Return (x, y) of the center of cell containing provided text 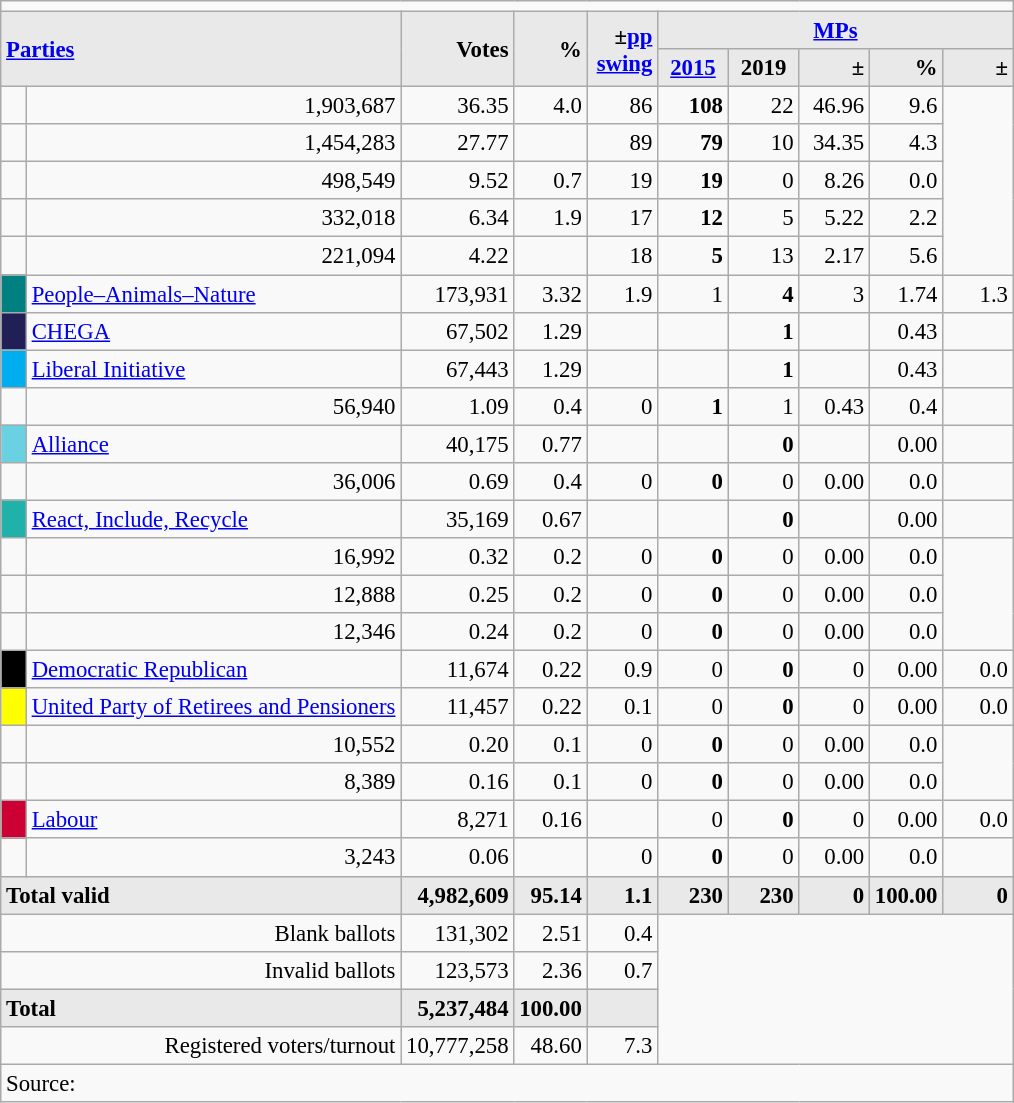
React, Include, Recycle (213, 519)
0.77 (550, 444)
8,271 (458, 820)
5.6 (906, 256)
0.20 (458, 745)
0.69 (458, 482)
2019 (764, 68)
Parties (201, 50)
35,169 (458, 519)
0.24 (458, 632)
89 (622, 143)
2.36 (550, 970)
6.34 (458, 219)
221,094 (213, 256)
Votes (458, 50)
48.60 (550, 1046)
95.14 (550, 895)
1.09 (458, 406)
Total valid (201, 895)
United Party of Retirees and Pensioners (213, 707)
People–Animals–Nature (213, 294)
Registered voters/turnout (201, 1046)
1.74 (906, 294)
498,549 (213, 181)
0.67 (550, 519)
0.06 (458, 858)
40,175 (458, 444)
1.3 (978, 294)
67,443 (458, 369)
173,931 (458, 294)
12 (694, 219)
Source: (508, 1083)
9.52 (458, 181)
1,454,283 (213, 143)
123,573 (458, 970)
10 (764, 143)
7.3 (622, 1046)
Invalid ballots (201, 970)
9.6 (906, 106)
18 (622, 256)
36.35 (458, 106)
Democratic Republican (213, 670)
4.0 (550, 106)
2.2 (906, 219)
12,346 (213, 632)
16,992 (213, 557)
332,018 (213, 219)
Blank ballots (201, 933)
86 (622, 106)
2015 (694, 68)
11,457 (458, 707)
2.51 (550, 933)
MPs (836, 31)
Liberal Initiative (213, 369)
1,903,687 (213, 106)
3.32 (550, 294)
Total (201, 1008)
Alliance (213, 444)
79 (694, 143)
Labour (213, 820)
22 (764, 106)
8,389 (213, 782)
4 (764, 294)
4.22 (458, 256)
0.9 (622, 670)
1.1 (622, 895)
5,237,484 (458, 1008)
67,502 (458, 331)
108 (694, 106)
3 (834, 294)
5.22 (834, 219)
3,243 (213, 858)
2.17 (834, 256)
8.26 (834, 181)
46.96 (834, 106)
4,982,609 (458, 895)
10,777,258 (458, 1046)
131,302 (458, 933)
17 (622, 219)
36,006 (213, 482)
13 (764, 256)
0.25 (458, 594)
±pp swing (622, 50)
12,888 (213, 594)
0.32 (458, 557)
10,552 (213, 745)
27.77 (458, 143)
11,674 (458, 670)
CHEGA (213, 331)
4.3 (906, 143)
56,940 (213, 406)
34.35 (834, 143)
